Capture the cell that displays the provided text and extract its [X, Y] central coordinate. 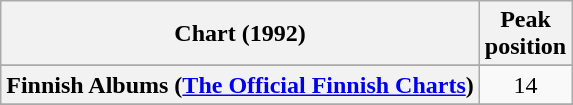
Finnish Albums (The Official Finnish Charts) [240, 85]
Chart (1992) [240, 34]
14 [525, 85]
Peakposition [525, 34]
